Scan for the cell matching the given text and deliver its [X, Y] coordinate at center. 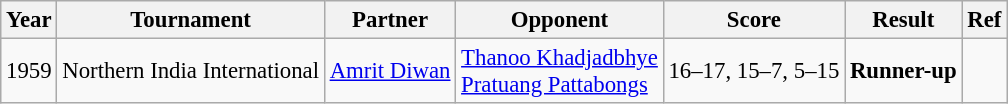
Opponent [560, 20]
Thanoo Khadjadbhye Pratuang Pattabongs [560, 72]
Northern India International [190, 72]
1959 [29, 72]
Score [754, 20]
Year [29, 20]
Partner [390, 20]
Result [904, 20]
Runner-up [904, 72]
16–17, 15–7, 5–15 [754, 72]
Amrit Diwan [390, 72]
Tournament [190, 20]
Ref [984, 20]
